Scan for the cell matching the given text and deliver its [X, Y] coordinate at center. 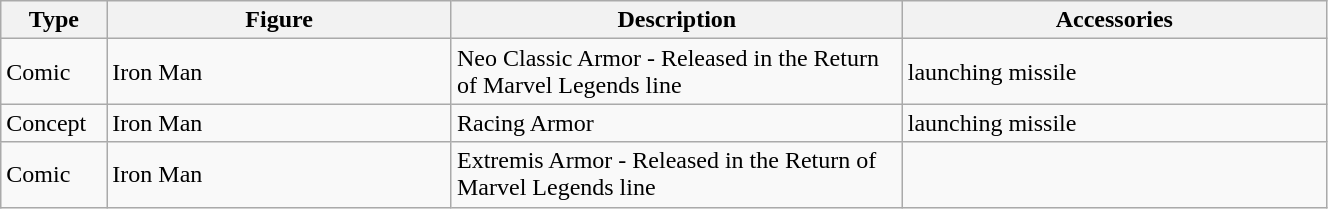
Neo Classic Armor - Released in the Return of Marvel Legends line [676, 72]
Racing Armor [676, 123]
Concept [54, 123]
Extremis Armor - Released in the Return of Marvel Legends line [676, 174]
Type [54, 20]
Description [676, 20]
Figure [280, 20]
Accessories [1114, 20]
